Pinpoint the cell where the given text exists, returning its [X, Y] midpoint coordinate. 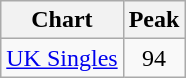
94 [154, 58]
Chart [62, 20]
Peak [154, 20]
UK Singles [62, 58]
